From the cell containing the given text, extract its center point as [x, y] coordinate. 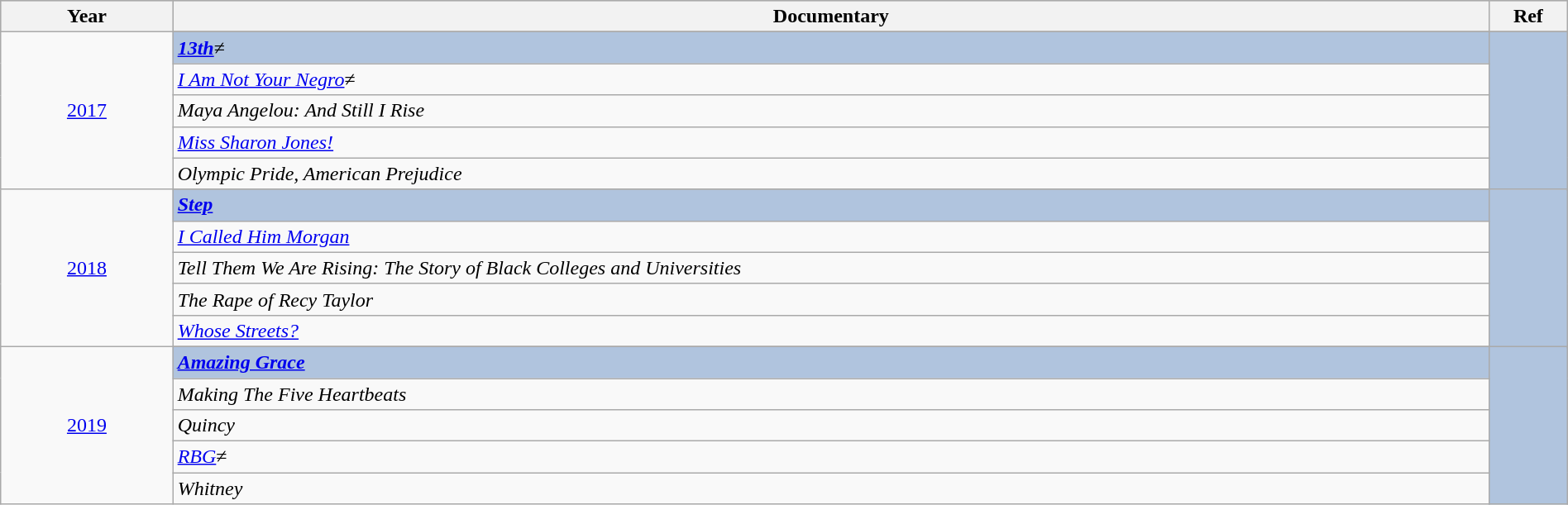
Ref [1528, 17]
Step [830, 205]
Making The Five Heartbeats [830, 394]
Quincy [830, 426]
Tell Them We Are Rising: The Story of Black Colleges and Universities [830, 268]
13th≠ [830, 48]
Olympic Pride, American Prejudice [830, 174]
2018 [87, 268]
Documentary [830, 17]
2017 [87, 111]
Whose Streets? [830, 331]
Whitney [830, 488]
2019 [87, 425]
RBG≠ [830, 457]
Year [87, 17]
I Am Not Your Negro≠ [830, 79]
The Rape of Recy Taylor [830, 299]
Maya Angelou: And Still I Rise [830, 111]
Miss Sharon Jones! [830, 142]
I Called Him Morgan [830, 236]
Amazing Grace [830, 362]
